Search for the cell housing the specified text and yield its (x, y) center coordinate. 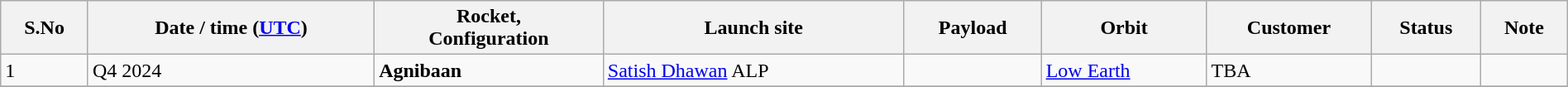
Low Earth (1124, 70)
Note (1525, 28)
Launch site (753, 28)
Customer (1288, 28)
Agnibaan (490, 70)
Q4 2024 (231, 70)
TBA (1288, 70)
1 (45, 70)
Satish Dhawan ALP (753, 70)
Status (1426, 28)
Payload (973, 28)
Rocket,Configuration (490, 28)
S.No (45, 28)
Orbit (1124, 28)
Date / time (UTC) (231, 28)
